From the cell containing the given text, extract its center point as [X, Y] coordinate. 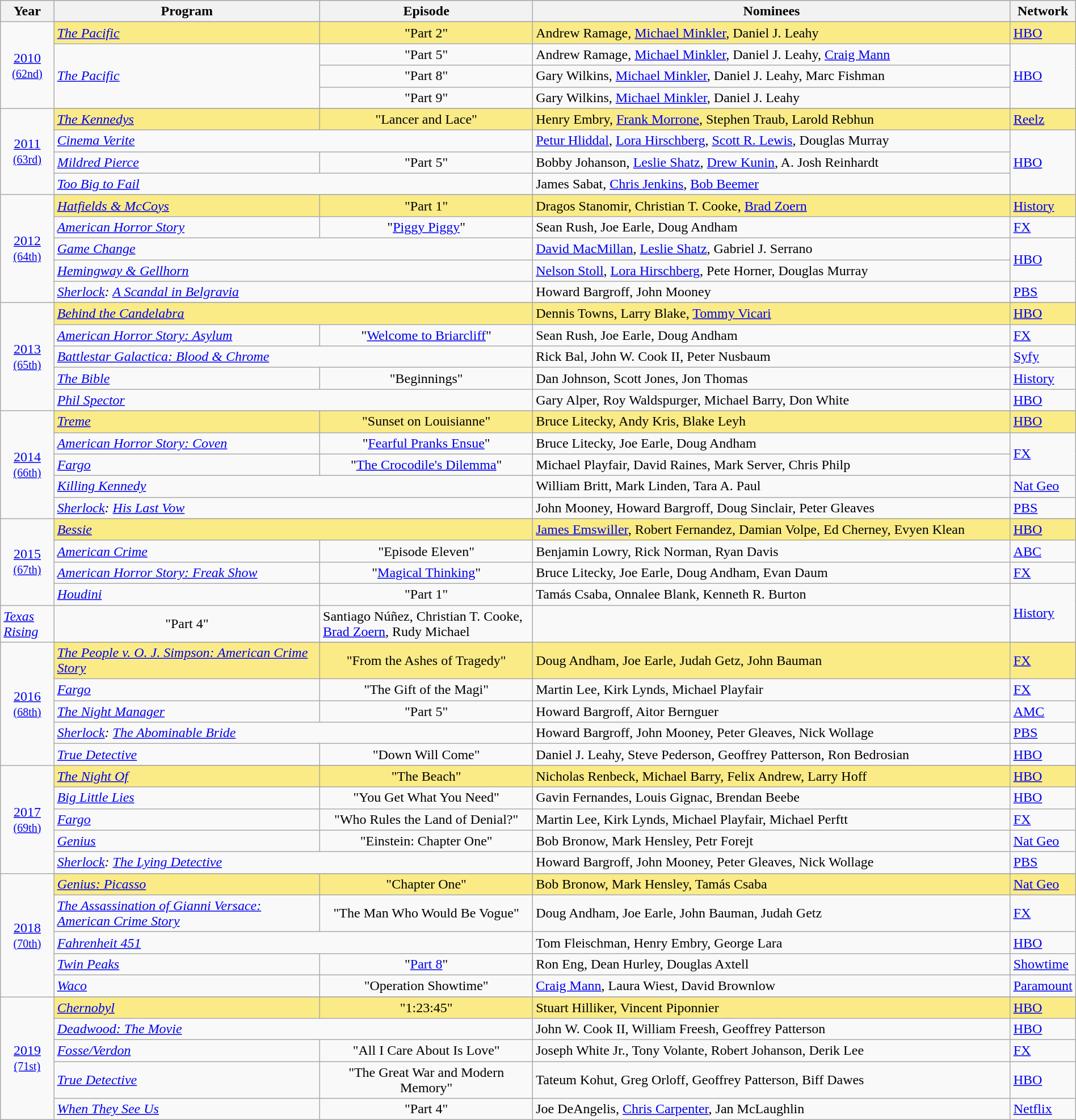
Joe DeAngelis, Chris Carpenter, Jan McLaughlin [772, 1109]
Syfy [1043, 357]
2019(71st) [27, 1058]
"The Beach" [427, 776]
Reelz [1043, 119]
"All I Care About Is Love" [427, 1051]
Twin Peaks [187, 964]
Bob Bronow, Mark Hensley, Tamás Csaba [772, 884]
Benjamin Lowry, Rick Norman, Ryan Davis [772, 551]
American Horror Story [187, 227]
John W. Cook II, William Freesh, Geoffrey Patterson [772, 1029]
American Horror Story: Asylum [187, 335]
Sherlock: The Lying Detective [293, 862]
Battlestar Galactica: Blood & Chrome [293, 357]
American Horror Story: Coven [187, 443]
Andrew Ramage, Michael Minkler, Daniel J. Leahy, Craig Mann [772, 54]
American Horror Story: Freak Show [187, 572]
"The Man Who Would Be Vogue" [427, 913]
Andrew Ramage, Michael Minkler, Daniel J. Leahy [772, 33]
2014(66th) [27, 465]
The Assassination of Gianni Versace: American Crime Story [187, 913]
American Crime [187, 551]
2012(64th) [27, 249]
Joseph White Jr., Tony Volante, Robert Johanson, Derik Lee [772, 1051]
"Operation Showtime" [427, 986]
Bruce Litecky, Andy Kris, Blake Leyh [772, 422]
Doug Andham, Joe Earle, Judah Getz, John Bauman [772, 660]
Dan Johnson, Scott Jones, Jon Thomas [772, 378]
"Part 9" [427, 98]
Santiago Núñez, Christian T. Cooke, Brad Zoern, Rudy Michael [427, 623]
When They See Us [187, 1109]
Mildred Pierce [187, 162]
Bruce Litecky, Joe Earle, Doug Andham, Evan Daum [772, 572]
William Britt, Mark Linden, Tara A. Paul [772, 486]
"Episode Eleven" [427, 551]
"Sunset on Louisianne" [427, 422]
"Welcome to Briarcliff" [427, 335]
AMC [1043, 711]
Tateum Kohut, Greg Orloff, Geoffrey Patterson, Biff Dawes [772, 1080]
The Night Of [187, 776]
Michael Playfair, David Raines, Mark Server, Chris Philp [772, 465]
Henry Embry, Frank Morrone, Stephen Traub, Larold Rebhun [772, 119]
Showtime [1043, 964]
Game Change [293, 249]
Gavin Fernandes, Louis Gignac, Brendan Beebe [772, 798]
Program [187, 11]
Phil Spector [293, 400]
David MacMillan, Leslie Shatz, Gabriel J. Serrano [772, 249]
James Emswiller, Robert Fernandez, Damian Volpe, Ed Cherney, Evyen Klean [772, 529]
Howard Bargroff, Aitor Bernguer [772, 711]
Bruce Litecky, Joe Earle, Doug Andham [772, 443]
"1:23:45" [427, 1007]
Netflix [1043, 1109]
2013(65th) [27, 357]
Petur Hliddal, Lora Hirschberg, Scott R. Lewis, Douglas Murray [772, 141]
Gary Alper, Roy Waldspurger, Michael Barry, Don White [772, 400]
Sherlock: The Abominable Bride [293, 733]
Gary Wilkins, Michael Minkler, Daniel J. Leahy, Marc Fishman [772, 76]
Treme [187, 422]
The Kennedys [187, 119]
2015(67th) [27, 562]
2011(63rd) [27, 151]
Year [27, 11]
Nicholas Renbeck, Michael Barry, Felix Andrew, Larry Hoff [772, 776]
Houdini [187, 594]
2016(68th) [27, 704]
Martin Lee, Kirk Lynds, Michael Playfair, Michael Perftt [772, 819]
Fahrenheit 451 [293, 942]
Bob Bronow, Mark Hensley, Petr Forejt [772, 841]
Nelson Stoll, Lora Hirschberg, Pete Horner, Douglas Murray [772, 271]
Ron Eng, Dean Hurley, Douglas Axtell [772, 964]
Doug Andham, Joe Earle, John Bauman, Judah Getz [772, 913]
2017(69th) [27, 819]
Dragos Stanomir, Christian T. Cooke, Brad Zoern [772, 205]
The People v. O. J. Simpson: American Crime Story [187, 660]
Tamás Csaba, Onnalee Blank, Kenneth R. Burton [772, 594]
Dennis Towns, Larry Blake, Tommy Vicari [772, 314]
Cinema Verite [293, 141]
"Down Will Come" [427, 755]
Howard Bargroff, John Mooney [772, 292]
"Chapter One" [427, 884]
Genius: Picasso [187, 884]
"Magical Thinking" [427, 572]
Killing Kennedy [293, 486]
"The Great War and Modern Memory" [427, 1080]
Episode [427, 11]
The Bible [187, 378]
2010(62nd) [27, 65]
Sherlock: His Last Vow [293, 508]
"Lancer and Lace" [427, 119]
Sherlock: A Scandal in Belgravia [293, 292]
Martin Lee, Kirk Lynds, Michael Playfair [772, 690]
John Mooney, Howard Bargroff, Doug Sinclair, Peter Gleaves [772, 508]
Bobby Johanson, Leslie Shatz, Drew Kunin, A. Josh Reinhardt [772, 162]
"Who Rules the Land of Denial?" [427, 819]
Gary Wilkins, Michael Minkler, Daniel J. Leahy [772, 98]
Tom Fleischman, Henry Embry, George Lara [772, 942]
James Sabat, Chris Jenkins, Bob Beemer [772, 184]
Network [1043, 11]
"The Crocodile's Dilemma" [427, 465]
Daniel J. Leahy, Steve Pederson, Geoffrey Patterson, Ron Bedrosian [772, 755]
Fosse/Verdon [187, 1051]
"Piggy Piggy" [427, 227]
"From the Ashes of Tragedy" [427, 660]
Too Big to Fail [293, 184]
Genius [187, 841]
Waco [187, 986]
Behind the Candelabra [293, 314]
Texas Rising [27, 623]
Chernobyl [187, 1007]
Nominees [772, 11]
Stuart Hilliker, Vincent Piponnier [772, 1007]
"Part 2" [427, 33]
Hatfields & McCoys [187, 205]
Bessie [293, 529]
"Einstein: Chapter One" [427, 841]
Paramount [1043, 986]
Hemingway & Gellhorn [293, 271]
The Night Manager [187, 711]
Big Little Lies [187, 798]
Craig Mann, Laura Wiest, David Brownlow [772, 986]
"Beginnings" [427, 378]
"The Gift of the Magi" [427, 690]
"You Get What You Need" [427, 798]
Rick Bal, John W. Cook II, Peter Nusbaum [772, 357]
"Fearful Pranks Ensue" [427, 443]
ABC [1043, 551]
Deadwood: The Movie [293, 1029]
2018(70th) [27, 935]
